Return [X, Y] of the center of cell containing provided text 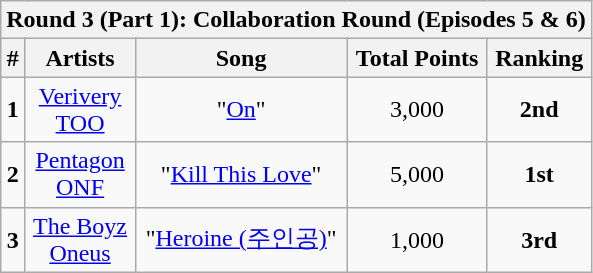
1st [539, 174]
"Heroine (주인공)" [241, 240]
# [13, 58]
3rd [539, 240]
"On" [241, 110]
1 [13, 110]
Ranking [539, 58]
Song [241, 58]
Artists [80, 58]
"Kill This Love" [241, 174]
Round 3 (Part 1): Collaboration Round (Episodes 5 & 6) [296, 20]
Total Points [417, 58]
3,000 [417, 110]
The BoyzOneus [80, 240]
1,000 [417, 240]
2 [13, 174]
5,000 [417, 174]
PentagonONF [80, 174]
3 [13, 240]
VeriveryTOO [80, 110]
2nd [539, 110]
